Output the [X, Y] coordinate of the center of the cell containing the given text.  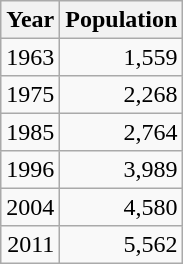
1975 [30, 94]
1963 [30, 56]
2,764 [122, 132]
Year [30, 20]
2004 [30, 206]
5,562 [122, 244]
Population [122, 20]
3,989 [122, 170]
1,559 [122, 56]
2,268 [122, 94]
4,580 [122, 206]
1985 [30, 132]
2011 [30, 244]
1996 [30, 170]
